Search for the cell housing the specified text and yield its [X, Y] center coordinate. 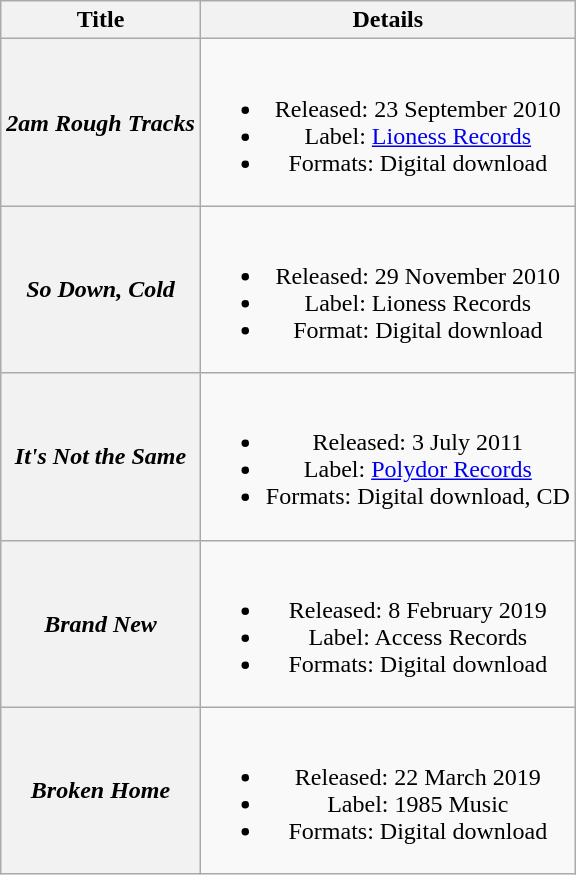
Brand New [101, 624]
Released: 3 July 2011Label: Polydor RecordsFormats: Digital download, CD [388, 456]
2am Rough Tracks [101, 122]
Released: 22 March 2019Label: 1985 MusicFormats: Digital download [388, 790]
Broken Home [101, 790]
Released: 29 November 2010Label: Lioness RecordsFormat: Digital download [388, 290]
Released: 8 February 2019Label: Access RecordsFormats: Digital download [388, 624]
Released: 23 September 2010Label: Lioness RecordsFormats: Digital download [388, 122]
Details [388, 20]
Title [101, 20]
It's Not the Same [101, 456]
So Down, Cold [101, 290]
